Provide the (X, Y) coordinate of the cell's center where the given text is located.  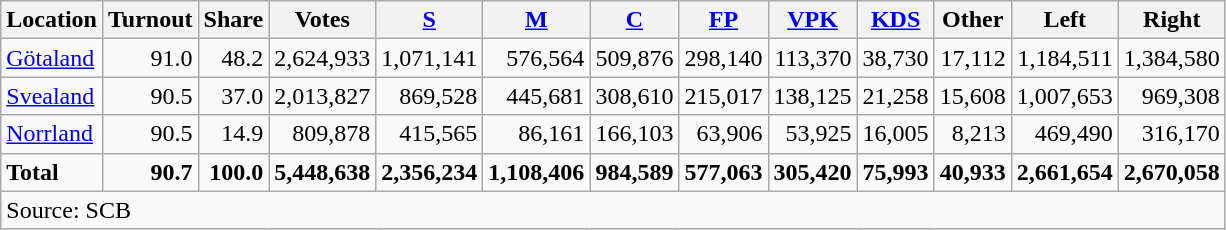
37.0 (234, 96)
FP (724, 20)
1,007,653 (1064, 96)
Norrland (52, 134)
576,564 (536, 58)
2,670,058 (1172, 172)
469,490 (1064, 134)
316,170 (1172, 134)
Other (972, 20)
Svealand (52, 96)
91.0 (150, 58)
38,730 (896, 58)
Total (52, 172)
100.0 (234, 172)
Votes (322, 20)
VPK (812, 20)
138,125 (812, 96)
1,184,511 (1064, 58)
166,103 (634, 134)
2,356,234 (430, 172)
215,017 (724, 96)
Turnout (150, 20)
415,565 (430, 134)
KDS (896, 20)
48.2 (234, 58)
86,161 (536, 134)
809,878 (322, 134)
8,213 (972, 134)
40,933 (972, 172)
1,071,141 (430, 58)
869,528 (430, 96)
17,112 (972, 58)
308,610 (634, 96)
2,624,933 (322, 58)
S (430, 20)
75,993 (896, 172)
21,258 (896, 96)
63,906 (724, 134)
113,370 (812, 58)
Götaland (52, 58)
Right (1172, 20)
305,420 (812, 172)
15,608 (972, 96)
Left (1064, 20)
Source: SCB (614, 210)
577,063 (724, 172)
1,384,580 (1172, 58)
298,140 (724, 58)
C (634, 20)
M (536, 20)
90.7 (150, 172)
14.9 (234, 134)
969,308 (1172, 96)
2,661,654 (1064, 172)
16,005 (896, 134)
2,013,827 (322, 96)
Location (52, 20)
509,876 (634, 58)
1,108,406 (536, 172)
53,925 (812, 134)
445,681 (536, 96)
984,589 (634, 172)
Share (234, 20)
5,448,638 (322, 172)
